Provide the [x, y] coordinate of the cell's center where the given text is located.  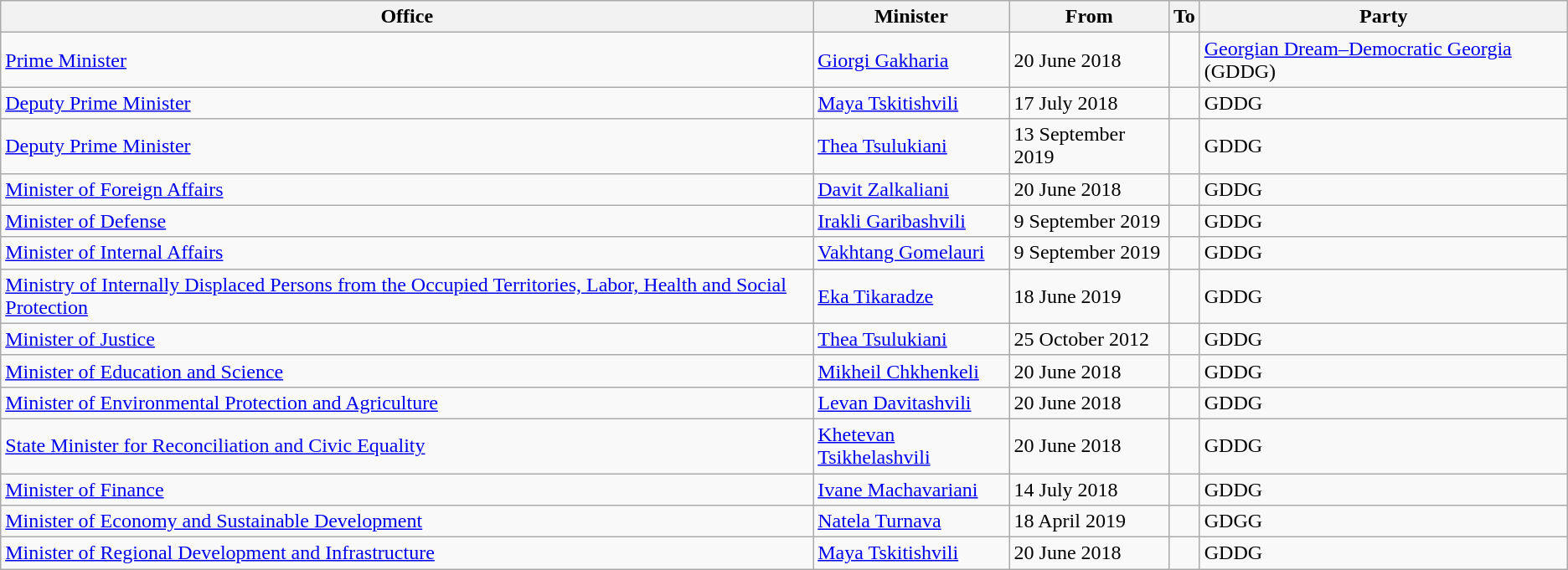
Minister of Education and Science [407, 371]
17 July 2018 [1089, 103]
Minister of Defense [407, 221]
18 April 2019 [1089, 521]
Eka Tikaradze [911, 296]
13 September 2019 [1089, 146]
Prime Minister [407, 60]
Minister of Regional Development and Infrastructure [407, 553]
14 July 2018 [1089, 490]
Vakhtang Gomelauri [911, 253]
Georgian Dream–Democratic Georgia (GDDG) [1384, 60]
Davit Zalkaliani [911, 189]
Minister of Finance [407, 490]
Office [407, 17]
Party [1384, 17]
Minister of Environmental Protection and Agriculture [407, 403]
Levan Davitashvili [911, 403]
From [1089, 17]
State Minister for Reconciliation and Civic Equality [407, 445]
Ivane Machavariani [911, 490]
Ministry of Internally Displaced Persons from the Occupied Territories, Labor, Health and Social Protection [407, 296]
Khetevan Tsikhelashvili [911, 445]
25 October 2012 [1089, 339]
Minister of Internal Affairs [407, 253]
Irakli Garibashvili [911, 221]
Giorgi Gakharia [911, 60]
GDGG [1384, 521]
Natela Turnava [911, 521]
To [1184, 17]
18 June 2019 [1089, 296]
Mikheil Chkhenkeli [911, 371]
Minister of Justice [407, 339]
Minister of Economy and Sustainable Development [407, 521]
Minister of Foreign Affairs [407, 189]
Minister [911, 17]
